Return [X, Y] of the center of cell containing provided text 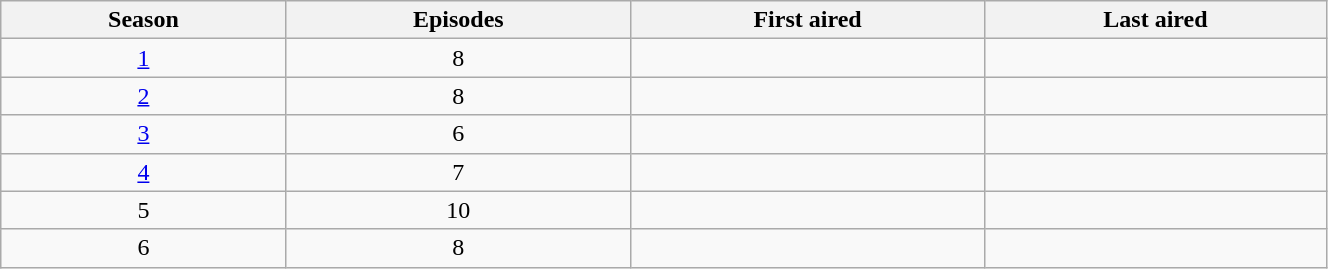
2 [144, 96]
10 [458, 210]
Season [144, 20]
Last aired [1155, 20]
4 [144, 172]
7 [458, 172]
1 [144, 58]
3 [144, 134]
Episodes [458, 20]
5 [144, 210]
First aired [808, 20]
